Scan for the cell matching the given text and deliver its (x, y) coordinate at center. 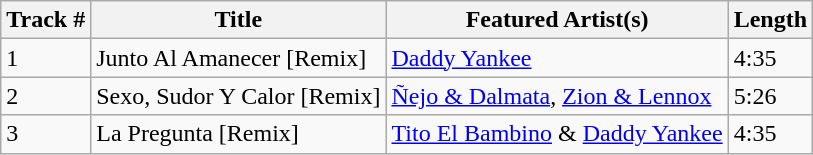
5:26 (770, 96)
Tito El Bambino & Daddy Yankee (557, 134)
Sexo, Sudor Y Calor [Remix] (238, 96)
Featured Artist(s) (557, 20)
3 (46, 134)
2 (46, 96)
Junto Al Amanecer [Remix] (238, 58)
Ñejo & Dalmata, Zion & Lennox (557, 96)
Track # (46, 20)
1 (46, 58)
Title (238, 20)
Daddy Yankee (557, 58)
La Pregunta [Remix] (238, 134)
Length (770, 20)
